Provide the [X, Y] coordinate of the cell's center where the given text is located.  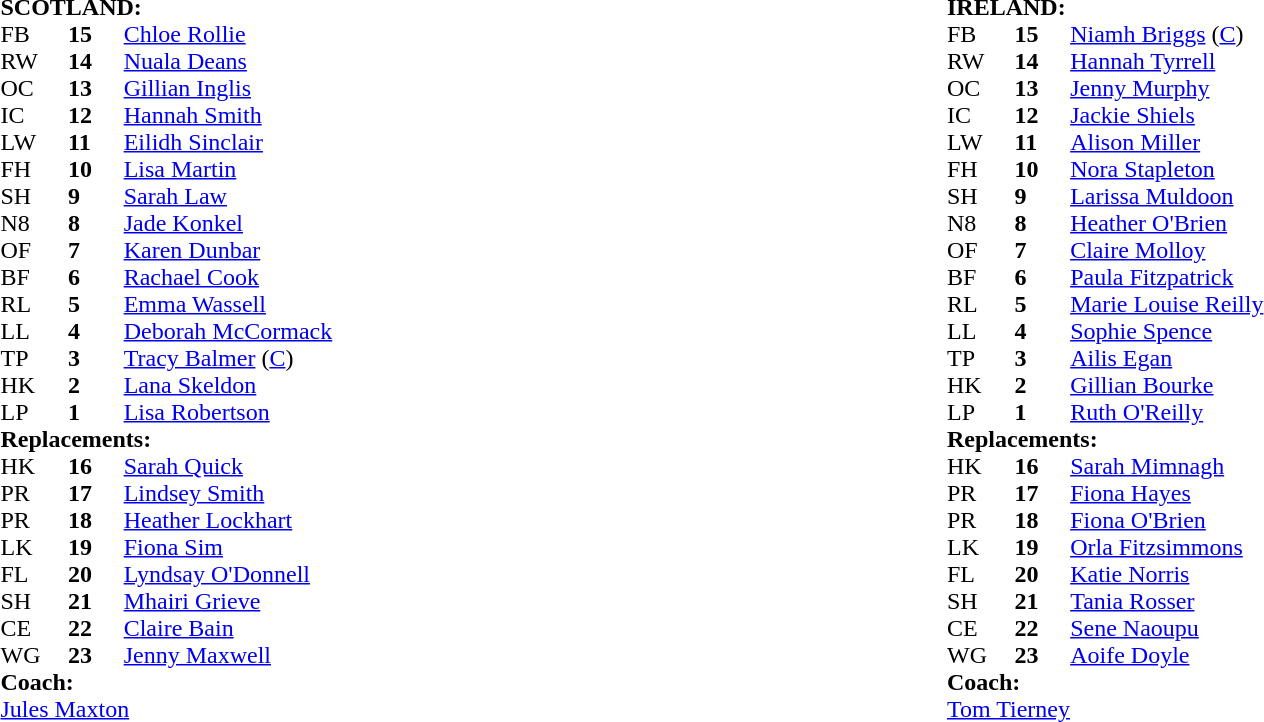
Eilidh Sinclair [328, 142]
Heather Lockhart [328, 520]
Sarah Quick [328, 466]
Gillian Inglis [328, 88]
Lisa Robertson [328, 412]
Lisa Martin [328, 170]
Sarah Law [328, 196]
Chloe Rollie [328, 34]
Fiona Sim [328, 548]
Jenny Maxwell [328, 656]
Tracy Balmer (C) [328, 358]
Rachael Cook [328, 278]
Lindsey Smith [328, 494]
Emma Wassell [328, 304]
Lana Skeldon [328, 386]
Hannah Smith [328, 116]
Jade Konkel [328, 224]
Nuala Deans [328, 62]
Claire Bain [328, 628]
Replacements: [470, 440]
Lyndsay O'Donnell [328, 574]
Karen Dunbar [328, 250]
Mhairi Grieve [328, 602]
Deborah McCormack [328, 332]
Coach: [470, 682]
